Provide the [x, y] coordinate of the cell's center where the given text is located.  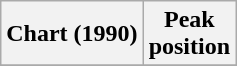
Chart (1990) [72, 34]
Peakposition [189, 34]
